Capture the cell that displays the provided text and extract its (x, y) central coordinate. 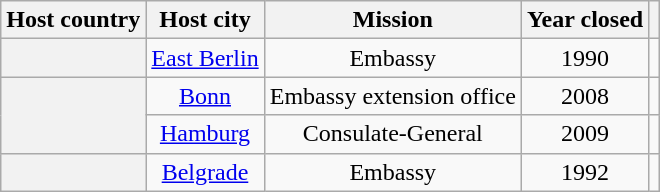
Year closed (584, 20)
Consulate-General (392, 134)
2009 (584, 134)
Host city (205, 20)
Hamburg (205, 134)
2008 (584, 96)
1992 (584, 172)
East Berlin (205, 58)
Bonn (205, 96)
Embassy extension office (392, 96)
1990 (584, 58)
Belgrade (205, 172)
Host country (74, 20)
Mission (392, 20)
